Search for the cell housing the specified text and yield its (x, y) center coordinate. 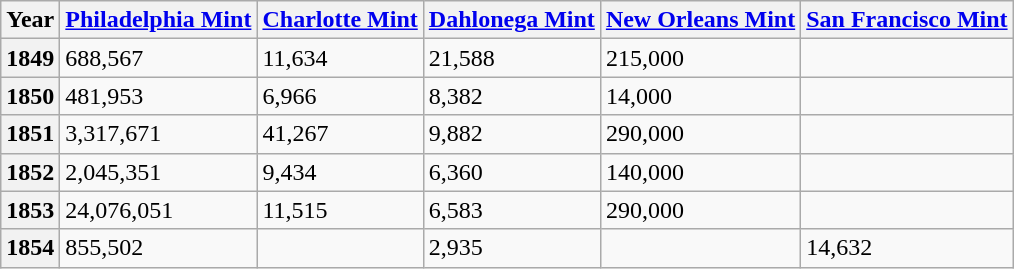
1852 (30, 172)
140,000 (700, 172)
1854 (30, 248)
24,076,051 (158, 210)
Charlotte Mint (340, 20)
11,634 (340, 58)
San Francisco Mint (907, 20)
6,966 (340, 96)
9,882 (512, 134)
688,567 (158, 58)
Year (30, 20)
14,632 (907, 248)
Dahlonega Mint (512, 20)
2,045,351 (158, 172)
Philadelphia Mint (158, 20)
6,360 (512, 172)
855,502 (158, 248)
215,000 (700, 58)
1851 (30, 134)
11,515 (340, 210)
21,588 (512, 58)
6,583 (512, 210)
2,935 (512, 248)
1849 (30, 58)
14,000 (700, 96)
9,434 (340, 172)
New Orleans Mint (700, 20)
1850 (30, 96)
8,382 (512, 96)
481,953 (158, 96)
41,267 (340, 134)
1853 (30, 210)
3,317,671 (158, 134)
